Return the [X, Y] coordinate for the center point of the cell that contains the specified text.  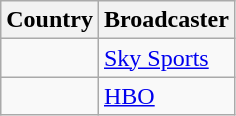
HBO [166, 96]
Broadcaster [166, 20]
Sky Sports [166, 58]
Country [50, 20]
